Return (x, y) of the center of cell containing provided text 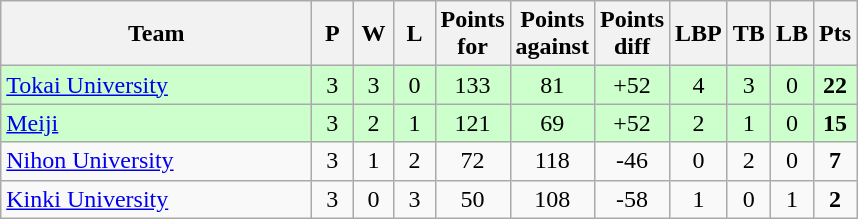
TB (748, 34)
133 (472, 85)
W (374, 34)
-46 (632, 161)
121 (472, 123)
81 (552, 85)
LBP (699, 34)
108 (552, 199)
50 (472, 199)
15 (834, 123)
Pts (834, 34)
Team (156, 34)
L (414, 34)
Points for (472, 34)
Meiji (156, 123)
Nihon University (156, 161)
-58 (632, 199)
118 (552, 161)
LB (792, 34)
69 (552, 123)
7 (834, 161)
Kinki University (156, 199)
4 (699, 85)
Tokai University (156, 85)
Points against (552, 34)
P (332, 34)
72 (472, 161)
22 (834, 85)
Points diff (632, 34)
